Pinpoint the cell where the given text exists, returning its (X, Y) midpoint coordinate. 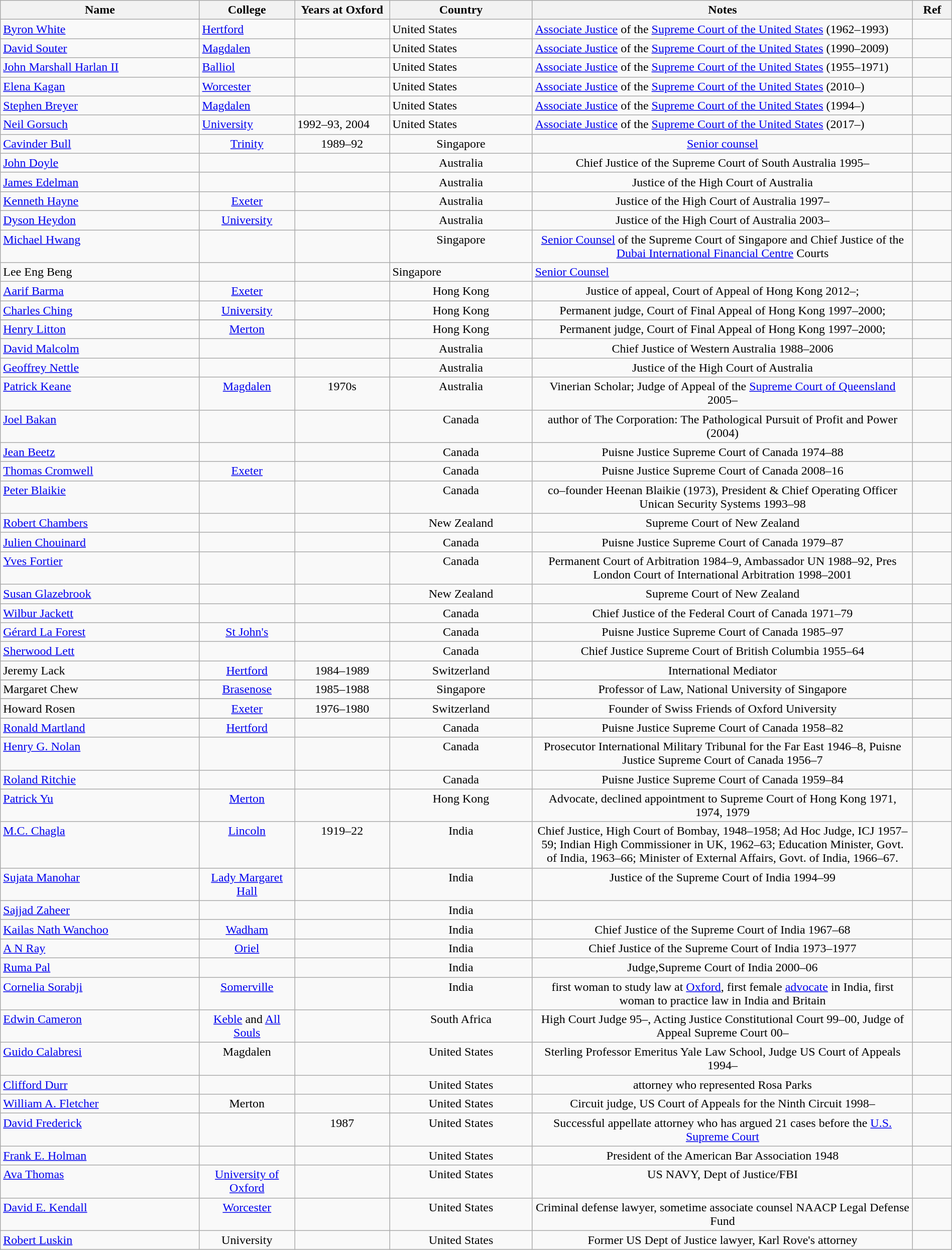
College (247, 10)
Thomas Cromwell (100, 471)
High Court Judge 95–, Acting Justice Constitutional Court 99–00, Judge of Appeal Supreme Court 00– (723, 1027)
William A. Fletcher (100, 1104)
Henry Litton (100, 329)
Senior Counsel (723, 272)
Cornelia Sorabji (100, 993)
Vinerian Scholar; Judge of Appeal of the Supreme Court of Queensland 2005– (723, 394)
Joel Bakan (100, 426)
Edwin Cameron (100, 1027)
Julien Chouinard (100, 542)
Geoffrey Nettle (100, 368)
Jeremy Lack (100, 670)
Susan Glazebrook (100, 594)
first woman to study law at Oxford, first female advocate in India, first woman to practice law in India and Britain (723, 993)
Sherwood Lett (100, 651)
Ref (932, 10)
Jean Beetz (100, 452)
Prosecutor International Military Tribunal for the Far East 1946–8, Puisne Justice Supreme Court of Canada 1956–7 (723, 753)
Balliol (247, 67)
Successful appellate attorney who has argued 21 cases before the U.S. Supreme Court (723, 1130)
Lee Eng Beng (100, 272)
Founder of Swiss Friends of Oxford University (723, 709)
Sujata Manohar (100, 884)
Justice of the High Court of Australia 2003– (723, 220)
Puisne Justice Supreme Court of Canada 1959–84 (723, 779)
author of The Corporation: The Pathological Pursuit of Profit and Power (2004) (723, 426)
Howard Rosen (100, 709)
Name (100, 10)
Chief Justice of the Supreme Court of India 1973–1977 (723, 948)
Margaret Chew (100, 690)
Puisne Justice Supreme Court of Canada 1958–82 (723, 728)
Ava Thomas (100, 1181)
Sajjad Zaheer (100, 910)
President of the American Bar Association 1948 (723, 1156)
Keble and All Souls (247, 1027)
Kailas Nath Wanchoo (100, 929)
1970s (341, 394)
Associate Justice of the Supreme Court of the United States (1962–1993) (723, 29)
attorney who represented Rosa Parks (723, 1085)
Ronald Martland (100, 728)
1992–93, 2004 (341, 125)
1987 (341, 1130)
1984–1989 (341, 670)
Gérard La Forest (100, 632)
Associate Justice of the Supreme Court of the United States (2017–) (723, 125)
Dyson Heydon (100, 220)
Elena Kagan (100, 86)
Lady Margaret Hall (247, 884)
Chief Justice of Western Australia 1988–2006 (723, 349)
co–founder Heenan Blaikie (1973), President & Chief Operating Officer Unican Security Systems 1993–98 (723, 497)
Advocate, declined appointment to Supreme Court of Hong Kong 1971, 1974, 1979 (723, 806)
Somerville (247, 993)
Criminal defense lawyer, sometime associate counsel NAACP Legal Defense Fund (723, 1214)
David E. Kendall (100, 1214)
Clifford Durr (100, 1085)
Aarif Barma (100, 291)
Senior counsel (723, 144)
US NAVY, Dept of Justice/FBI (723, 1181)
Frank E. Holman (100, 1156)
Brasenose (247, 690)
Chief Justice Supreme Court of British Columbia 1955–64 (723, 651)
Senior Counsel of the Supreme Court of Singapore and Chief Justice of the Dubai International Financial Centre Courts (723, 246)
Roland Ritchie (100, 779)
Puisne Justice Supreme Court of Canada 1974–88 (723, 452)
Judge,Supreme Court of India 2000–06 (723, 967)
David Frederick (100, 1130)
1919–22 (341, 845)
John Doyle (100, 163)
Professor of Law, National University of Singapore (723, 690)
Stephen Breyer (100, 105)
Chief Justice of the Supreme Court of India 1967–68 (723, 929)
1985–1988 (341, 690)
Puisne Justice Supreme Court of Canada 1985–97 (723, 632)
Justice of the High Court of Australia 1997– (723, 201)
Kenneth Hayne (100, 201)
Peter Blaikie (100, 497)
David Malcolm (100, 349)
St John's (247, 632)
Wilbur Jackett (100, 613)
Country (461, 10)
Puisne Justice Supreme Court of Canada 1979–87 (723, 542)
Chief Justice of the Federal Court of Canada 1971–79 (723, 613)
Henry G. Nolan (100, 753)
Permanent Court of Arbitration 1984–9, Ambassador UN 1988–92, Pres London Court of International Arbitration 1998–2001 (723, 567)
Associate Justice of the Supreme Court of the United States (1990–2009) (723, 48)
A N Ray (100, 948)
International Mediator (723, 670)
Notes (723, 10)
Wadham (247, 929)
1976–1980 (341, 709)
Years at Oxford (341, 10)
John Marshall Harlan II (100, 67)
Justice of the Supreme Court of India 1994–99 (723, 884)
Puisne Justice Supreme Court of Canada 2008–16 (723, 471)
Michael Hwang (100, 246)
Robert Chambers (100, 523)
Patrick Keane (100, 394)
James Edelman (100, 182)
Lincoln (247, 845)
Justice of appeal, Court of Appeal of Hong Kong 2012–; (723, 291)
Chief Justice of the Supreme Court of South Australia 1995– (723, 163)
Sterling Professor Emeritus Yale Law School, Judge US Court of Appeals 1994– (723, 1059)
Patrick Yu (100, 806)
Circuit judge, US Court of Appeals for the Ninth Circuit 1998– (723, 1104)
Guido Calabresi (100, 1059)
Byron White (100, 29)
Robert Luskin (100, 1240)
Charles Ching (100, 310)
David Souter (100, 48)
Neil Gorsuch (100, 125)
1989–92 (341, 144)
Yves Fortier (100, 567)
Trinity (247, 144)
Ruma Pal (100, 967)
Oriel (247, 948)
Cavinder Bull (100, 144)
University of Oxford (247, 1181)
M.C. Chagla (100, 845)
South Africa (461, 1027)
Associate Justice of the Supreme Court of the United States (1994–) (723, 105)
Former US Dept of Justice lawyer, Karl Rove's attorney (723, 1240)
Associate Justice of the Supreme Court of the United States (1955–1971) (723, 67)
Associate Justice of the Supreme Court of the United States (2010–) (723, 86)
